Return [X, Y] of the center of cell containing provided text 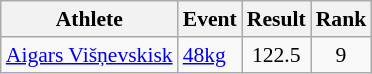
Event [210, 19]
9 [342, 55]
Result [276, 19]
48kg [210, 55]
Aigars Višņevskisk [90, 55]
122.5 [276, 55]
Athlete [90, 19]
Rank [342, 19]
